Capture the cell that displays the provided text and extract its [x, y] central coordinate. 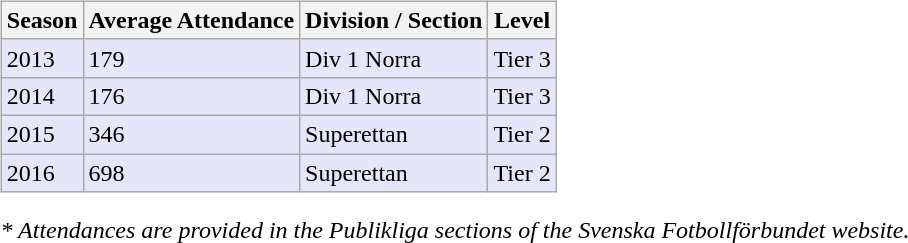
2013 [42, 58]
Season [42, 20]
2014 [42, 96]
2015 [42, 134]
Average Attendance [192, 20]
698 [192, 173]
176 [192, 96]
Level [522, 20]
346 [192, 134]
179 [192, 58]
Division / Section [394, 20]
2016 [42, 173]
